Find where the given text appears and provide that cell's center as (x, y) coordinate. 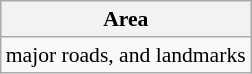
major roads, and landmarks (126, 55)
Area (126, 19)
